Return the [x, y] coordinate for the center point of the cell that contains the specified text.  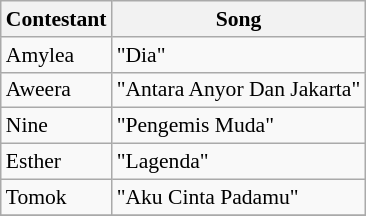
Aweera [56, 90]
Nine [56, 126]
Song [239, 19]
Esther [56, 162]
Contestant [56, 19]
"Antara Anyor Dan Jakarta" [239, 90]
Amylea [56, 55]
Tomok [56, 197]
"Aku Cinta Padamu" [239, 197]
"Pengemis Muda" [239, 126]
"Dia" [239, 55]
"Lagenda" [239, 162]
